Pinpoint the cell where the given text exists, returning its [X, Y] midpoint coordinate. 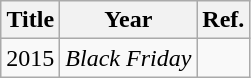
Black Friday [128, 58]
Year [128, 20]
2015 [30, 58]
Ref. [224, 20]
Title [30, 20]
